Find where the given text appears and provide that cell's center as (X, Y) coordinate. 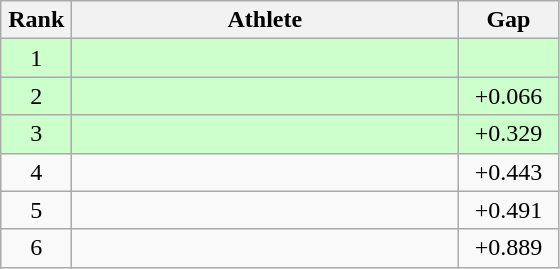
Rank (36, 20)
2 (36, 96)
+0.066 (508, 96)
Gap (508, 20)
1 (36, 58)
3 (36, 134)
5 (36, 210)
+0.329 (508, 134)
Athlete (265, 20)
6 (36, 248)
+0.889 (508, 248)
4 (36, 172)
+0.491 (508, 210)
+0.443 (508, 172)
